Scan for the cell matching the given text and deliver its [x, y] coordinate at center. 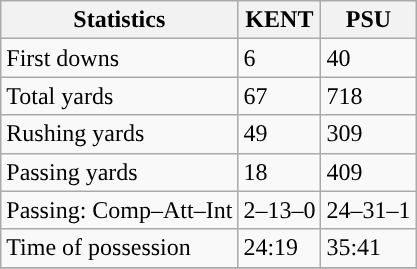
6 [280, 58]
35:41 [368, 248]
718 [368, 96]
PSU [368, 20]
309 [368, 134]
40 [368, 58]
Statistics [120, 20]
24:19 [280, 248]
409 [368, 172]
Rushing yards [120, 134]
Time of possession [120, 248]
Passing: Comp–Att–Int [120, 210]
KENT [280, 20]
49 [280, 134]
67 [280, 96]
First downs [120, 58]
Passing yards [120, 172]
24–31–1 [368, 210]
2–13–0 [280, 210]
18 [280, 172]
Total yards [120, 96]
